Search for the cell housing the specified text and yield its [x, y] center coordinate. 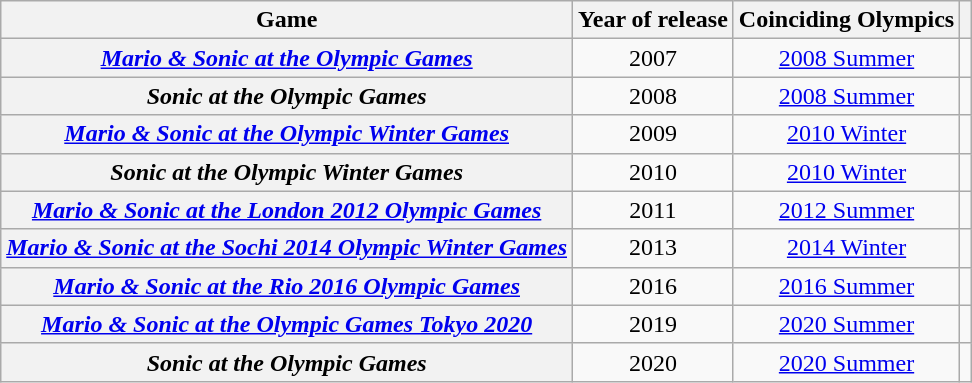
Coinciding Olympics [846, 20]
Mario & Sonic at the Olympic Games [287, 58]
2009 [654, 134]
Mario & Sonic at the Sochi 2014 Olympic Winter Games [287, 248]
2014 Winter [846, 248]
Sonic at the Olympic Winter Games [287, 172]
2013 [654, 248]
2010 [654, 172]
Mario & Sonic at the Olympic Winter Games [287, 134]
2019 [654, 324]
2016 [654, 286]
2007 [654, 58]
Year of release [654, 20]
2016 Summer [846, 286]
Mario & Sonic at the London 2012 Olympic Games [287, 210]
Game [287, 20]
2012 Summer [846, 210]
Mario & Sonic at the Olympic Games Tokyo 2020 [287, 324]
2011 [654, 210]
Mario & Sonic at the Rio 2016 Olympic Games [287, 286]
2020 [654, 362]
2008 [654, 96]
